Search for the cell housing the specified text and yield its [x, y] center coordinate. 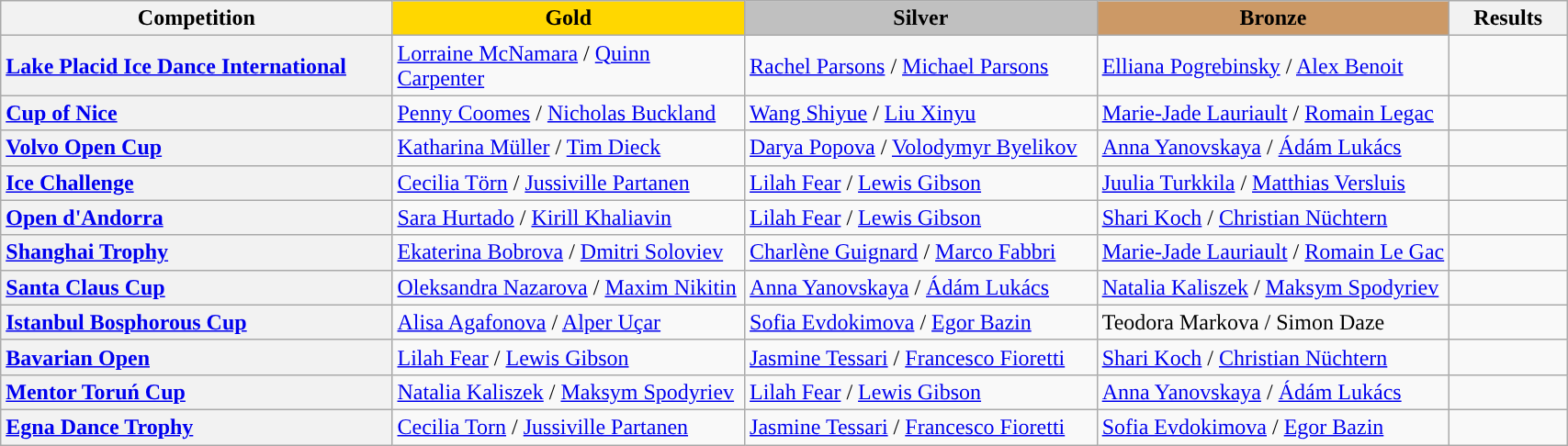
Cecilia Torn / Jussiville Partanen [569, 427]
Santa Claus Cup [197, 287]
Elliana Pogrebinsky / Alex Benoit [1273, 66]
Alisa Agafonova / Alper Uçar [569, 322]
Bavarian Open [197, 357]
Lake Placid Ice Dance International [197, 66]
Marie-Jade Lauriault / Romain Le Gac [1273, 252]
Charlène Guignard / Marco Fabbri [921, 252]
Istanbul Bosphorous Cup [197, 322]
Cecilia Törn / Jussiville Partanen [569, 183]
Ekaterina Bobrova / Dmitri Soloviev [569, 252]
Egna Dance Trophy [197, 427]
Teodora Markova / Simon Daze [1273, 322]
Marie-Jade Lauriault / Romain Legac [1273, 113]
Gold [569, 18]
Darya Popova / Volodymyr Byelikov [921, 148]
Competition [197, 18]
Penny Coomes / Nicholas Buckland [569, 113]
Sara Hurtado / Kirill Khaliavin [569, 217]
Results [1508, 18]
Katharina Müller / Tim Dieck [569, 148]
Bronze [1273, 18]
Volvo Open Cup [197, 148]
Wang Shiyue / Liu Xinyu [921, 113]
Silver [921, 18]
Cup of Nice [197, 113]
Rachel Parsons / Michael Parsons [921, 66]
Oleksandra Nazarova / Maxim Nikitin [569, 287]
Juulia Turkkila / Matthias Versluis [1273, 183]
Ice Challenge [197, 183]
Open d'Andorra [197, 217]
Mentor Toruń Cup [197, 392]
Shanghai Trophy [197, 252]
Lorraine McNamara / Quinn Carpenter [569, 66]
